Find where the given text appears and provide that cell's center as (x, y) coordinate. 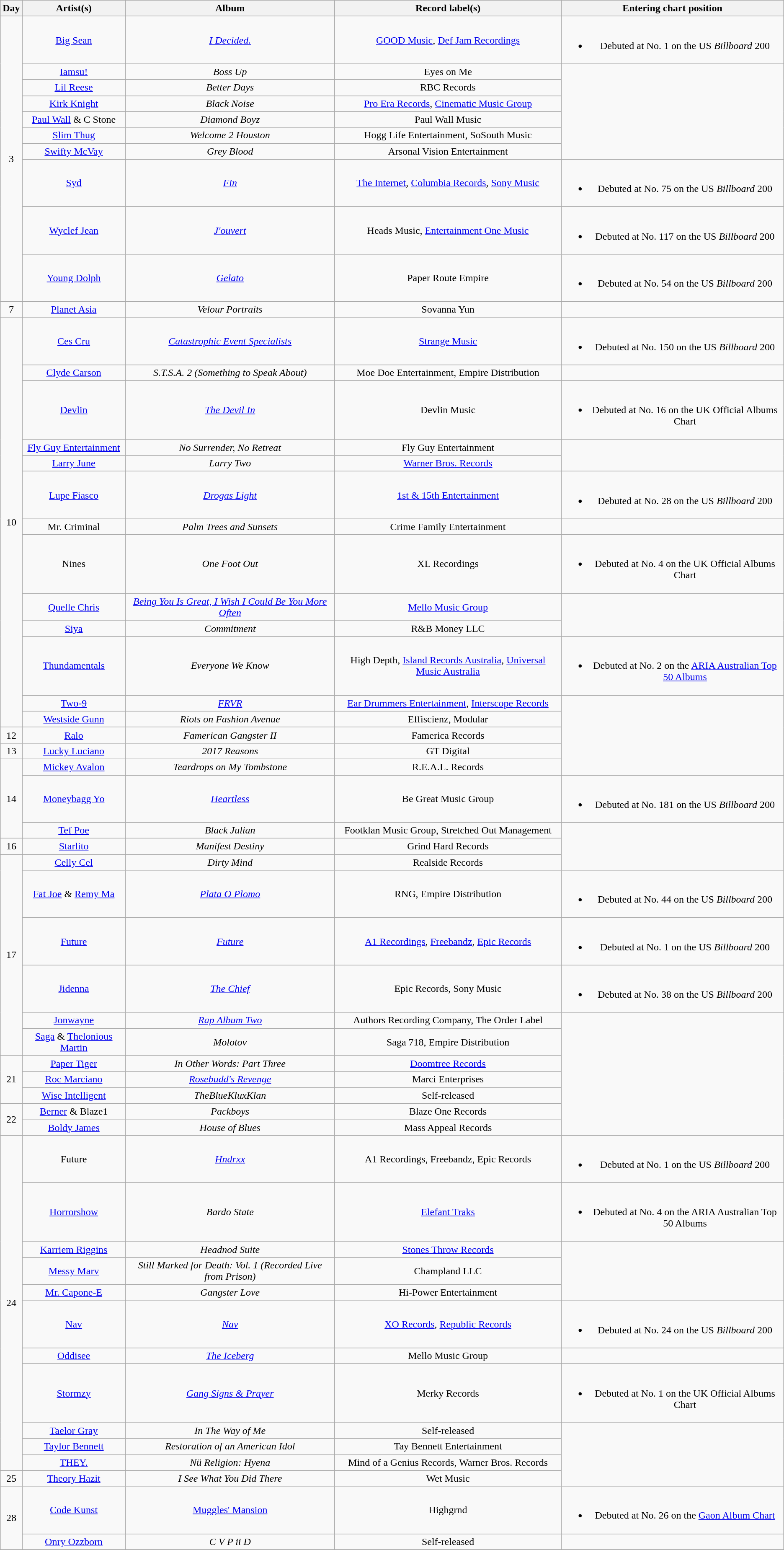
Two-9 (74, 703)
Taylor Bennett (74, 1446)
I Decided. (230, 40)
Famerican Gangster II (230, 735)
In The Way of Me (230, 1431)
The Internet, Columbia Records, Sony Music (448, 183)
Kirk Knight (74, 104)
28 (11, 1518)
21 (11, 1079)
Black Julian (230, 831)
Eyes on Me (448, 72)
Palm Trees and Sunsets (230, 527)
Swifty McVay (74, 151)
Stones Throw Records (448, 1249)
Riots on Fashion Avenue (230, 719)
Onry Ozzborn (74, 1542)
Debuted at No. 38 on the US Billboard 200 (673, 989)
Slim Thug (74, 135)
Hndrxx (230, 1159)
Better Days (230, 88)
Debuted at No. 117 on the US Billboard 200 (673, 230)
Mr. Criminal (74, 527)
C V P ii D (230, 1542)
TheBlueKluxKlan (230, 1095)
Day (11, 8)
13 (11, 751)
In Other Words: Part Three (230, 1064)
Grind Hard Records (448, 846)
Planet Asia (74, 309)
10 (11, 523)
The Chief (230, 989)
Merky Records (448, 1393)
Debuted at No. 26 on the Gaon Album Chart (673, 1510)
Syd (74, 183)
Doomtree Records (448, 1064)
Heads Music, Entertainment One Music (448, 230)
Fat Joe & Remy Ma (74, 894)
Ralo (74, 735)
Tay Bennett Entertainment (448, 1446)
Clyde Carson (74, 373)
24 (11, 1303)
Debuted at No. 1 on the UK Official Albums Chart (673, 1393)
R.E.A.L. Records (448, 767)
Grey Blood (230, 151)
House of Blues (230, 1127)
Debuted at No. 44 on the US Billboard 200 (673, 894)
FRVR (230, 703)
Entering chart position (673, 8)
GOOD Music, Def Jam Recordings (448, 40)
Wet Music (448, 1478)
Debuted at No. 2 on the ARIA Australian Top 50 Albums (673, 666)
Heartless (230, 799)
Authors Recording Company, The Order Label (448, 1020)
Oddisee (74, 1356)
I See What You Did There (230, 1478)
Marci Enterprises (448, 1079)
Jidenna (74, 989)
Larry June (74, 463)
Bardo State (230, 1212)
Rosebudd's Revenge (230, 1079)
Footklan Music Group, Stretched Out Management (448, 831)
RNG, Empire Distribution (448, 894)
Young Dolph (74, 277)
The Iceberg (230, 1356)
J'ouvert (230, 230)
Plata O Plomo (230, 894)
Jonwayne (74, 1020)
25 (11, 1478)
Restoration of an American Idol (230, 1446)
Moneybagg Yo (74, 799)
XO Records, Republic Records (448, 1324)
Drogas Light (230, 495)
Devlin Music (448, 410)
Moe Doe Entertainment, Empire Distribution (448, 373)
Celly Cel (74, 862)
Horrorshow (74, 1212)
Thundamentals (74, 666)
Highgrnd (448, 1510)
Devlin (74, 410)
Champland LLC (448, 1271)
Gangster Love (230, 1293)
Mickey Avalon (74, 767)
Warner Bros. Records (448, 463)
Crime Family Entertainment (448, 527)
Boss Up (230, 72)
Mass Appeal Records (448, 1127)
Teardrops on My Tombstone (230, 767)
Quelle Chris (74, 607)
Westside Gunn (74, 719)
Code Kunst (74, 1510)
Manifest Destiny (230, 846)
12 (11, 735)
XL Recordings (448, 564)
Boldy James (74, 1127)
Artist(s) (74, 8)
Sovanna Yun (448, 309)
16 (11, 846)
Big Sean (74, 40)
Commitment (230, 629)
Ces Cru (74, 341)
Taelor Gray (74, 1431)
Siya (74, 629)
Velour Portraits (230, 309)
Lil Reese (74, 88)
Tef Poe (74, 831)
Record label(s) (448, 8)
Berner & Blaze1 (74, 1111)
Hi-Power Entertainment (448, 1293)
Debuted at No. 75 on the US Billboard 200 (673, 183)
Debuted at No. 16 on the UK Official Albums Chart (673, 410)
Paul Wall & C Stone (74, 119)
Lucky Luciano (74, 751)
High Depth, Island Records Australia, Universal Music Australia (448, 666)
7 (11, 309)
Effiscienz, Modular (448, 719)
22 (11, 1119)
Catastrophic Event Specialists (230, 341)
3 (11, 159)
Nü Religion: Hyena (230, 1462)
Paper Route Empire (448, 277)
Famerica Records (448, 735)
Debuted at No. 54 on the US Billboard 200 (673, 277)
Lupe Fiasco (74, 495)
Larry Two (230, 463)
2017 Reasons (230, 751)
Fin (230, 183)
Epic Records, Sony Music (448, 989)
Saga & Thelonious Martin (74, 1042)
No Surrender, No Retreat (230, 448)
GT Digital (448, 751)
Molotov (230, 1042)
Pro Era Records, Cinematic Music Group (448, 104)
Debuted at No. 181 on the US Billboard 200 (673, 799)
Debuted at No. 4 on the ARIA Australian Top 50 Albums (673, 1212)
R&B Money LLC (448, 629)
Saga 718, Empire Distribution (448, 1042)
Nines (74, 564)
Rap Album Two (230, 1020)
Blaze One Records (448, 1111)
Debuted at No. 4 on the UK Official Albums Chart (673, 564)
Wyclef Jean (74, 230)
Roc Marciano (74, 1079)
Headnod Suite (230, 1249)
Album (230, 8)
Debuted at No. 24 on the US Billboard 200 (673, 1324)
Karriem Riggins (74, 1249)
Black Noise (230, 104)
Iamsu! (74, 72)
Paper Tiger (74, 1064)
Gelato (230, 277)
Packboys (230, 1111)
Theory Hazit (74, 1478)
Paul Wall Music (448, 119)
Dirty Mind (230, 862)
One Foot Out (230, 564)
17 (11, 955)
S.T.S.A. 2 (Something to Speak About) (230, 373)
RBC Records (448, 88)
Still Marked for Death: Vol. 1 (Recorded Live from Prison) (230, 1271)
Gang Signs & Prayer (230, 1393)
Debuted at No. 150 on the US Billboard 200 (673, 341)
Everyone We Know (230, 666)
Muggles' Mansion (230, 1510)
Starlito (74, 846)
Arsonal Vision Entertainment (448, 151)
Hogg Life Entertainment, SoSouth Music (448, 135)
Mind of a Genius Records, Warner Bros. Records (448, 1462)
Elefant Traks (448, 1212)
Ear Drummers Entertainment, Interscope Records (448, 703)
Stormzy (74, 1393)
14 (11, 799)
The Devil In (230, 410)
Be Great Music Group (448, 799)
Messy Marv (74, 1271)
THEY. (74, 1462)
Strange Music (448, 341)
Debuted at No. 28 on the US Billboard 200 (673, 495)
Welcome 2 Houston (230, 135)
Realside Records (448, 862)
Diamond Boyz (230, 119)
1st & 15th Entertainment (448, 495)
Being You Is Great, I Wish I Could Be You More Often (230, 607)
Wise Intelligent (74, 1095)
Mr. Capone-E (74, 1293)
